Provide the (x, y) coordinate of the cell's center where the given text is located.  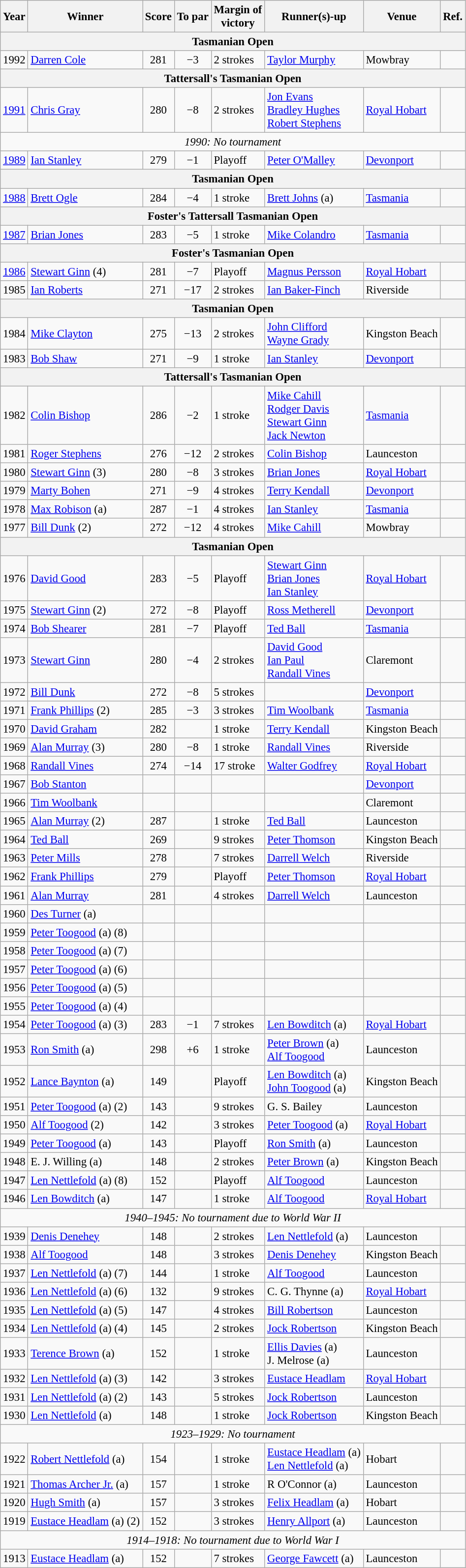
David Graham (86, 729)
Alan Murray (86, 895)
1914–1918: No tournament due to World War I (233, 1540)
1934 (14, 1329)
1930 (14, 1416)
Mike Clayton (86, 333)
1971 (14, 710)
Len Nettlefold (a) (7) (86, 1273)
Chris Gray (86, 110)
1981 (14, 454)
Terence Brown (a) (86, 1353)
1951 (14, 1107)
David Good (86, 578)
1960 (14, 914)
Venue (402, 17)
Stewart Ginn (86, 660)
Bill Robertson (314, 1310)
1982 (14, 416)
Hugh Smith (a) (86, 1503)
1948 (14, 1162)
1939 (14, 1236)
R O'Connor (a) (314, 1484)
−17 (193, 290)
Eustace Headlam (314, 1379)
1990: No tournament (233, 142)
1991 (14, 110)
Alan Murray (2) (86, 821)
John Clifford Wayne Grady (314, 333)
132 (158, 1292)
Stewart Ginn (2) (86, 610)
269 (158, 840)
Len Nettlefold (a) (5) (86, 1310)
Peter Toogood (a) (8) (86, 932)
Ross Metherell (314, 610)
282 (158, 729)
Bob Shearer (86, 628)
1992 (14, 60)
1932 (14, 1379)
1966 (14, 803)
1940–1945: No tournament due to World War II (233, 1217)
1985 (14, 290)
1923–1929: No tournament (233, 1434)
1980 (14, 473)
284 (158, 198)
1977 (14, 528)
1964 (14, 840)
Peter Toogood (a) (5) (86, 988)
Lance Baynton (a) (86, 1082)
1975 (14, 610)
Taylor Murphy (314, 60)
Stewart Ginn (4) (86, 271)
Year (14, 17)
Walter Godfrey (314, 766)
Ellis Davies (a) J. Melrose (a) (314, 1353)
286 (158, 416)
+6 (193, 1049)
E. J. Willing (a) (86, 1162)
Len Nettlefold (a) (8) (86, 1181)
G. S. Bailey (314, 1107)
1957 (14, 969)
George Fawcett (a) (314, 1558)
1967 (14, 784)
276 (158, 454)
1987 (14, 235)
Des Turner (a) (86, 914)
1949 (14, 1144)
−2 (193, 416)
298 (158, 1049)
1988 (14, 198)
1979 (14, 491)
Brett Ogle (86, 198)
275 (158, 333)
1921 (14, 1484)
1989 (14, 161)
1969 (14, 747)
1913 (14, 1558)
Margin ofvictory (238, 17)
Max Robison (a) (86, 509)
Peter Toogood (a) (4) (86, 1006)
Felix Headlam (a) (314, 1503)
Winner (86, 17)
Len Nettlefold (a) (2) (86, 1397)
Alan Murray (3) (86, 747)
1946 (14, 1199)
Brett Johns (a) (314, 198)
Peter Mills (86, 858)
Len Nettlefold (a) (4) (86, 1329)
1983 (14, 358)
−14 (193, 766)
1953 (14, 1049)
Frank Phillips (86, 877)
1973 (14, 660)
Bob Shaw (86, 358)
149 (158, 1082)
Thomas Archer Jr. (a) (86, 1484)
Eustace Headlam (a) Len Nettlefold (a) (314, 1459)
David Good Ian Paul Randall Vines (314, 660)
Peter Toogood (a) (2) (86, 1107)
1962 (14, 877)
1938 (14, 1254)
278 (158, 858)
1947 (14, 1181)
145 (158, 1329)
1937 (14, 1273)
1976 (14, 578)
Darren Cole (86, 60)
Len Nettlefold (a) (6) (86, 1292)
1986 (14, 271)
Len Bowditch (a) John Toogood (a) (314, 1082)
Eustace Headlam (a) (86, 1558)
Peter Toogood (a) (3) (86, 1025)
Score (158, 17)
1933 (14, 1353)
144 (158, 1273)
Bill Dunk (2) (86, 528)
Peter Brown (a) (314, 1162)
17 stroke (238, 766)
Peter O'Malley (314, 161)
Jon Evans Bradley Hughes Robert Stephens (314, 110)
Peter Toogood (a) (6) (86, 969)
Foster's Tasmanian Open (233, 253)
Alf Toogood (2) (86, 1125)
1935 (14, 1310)
Bob Stanton (86, 784)
Peter Toogood (a) (7) (86, 950)
Ian Baker-Finch (314, 290)
1963 (14, 858)
Ian Roberts (86, 290)
154 (158, 1459)
−13 (193, 333)
Mike Cahill (314, 528)
Len Nettlefold (a) (3) (86, 1379)
Stewart Ginn Brian Jones Ian Stanley (314, 578)
1954 (14, 1025)
1920 (14, 1503)
Foster's Tattersall Tasmanian Open (233, 216)
1931 (14, 1397)
Peter Brown (a) Alf Toogood (314, 1049)
1950 (14, 1125)
1958 (14, 950)
1961 (14, 895)
To par (193, 17)
1952 (14, 1082)
274 (158, 766)
1956 (14, 988)
1968 (14, 766)
Henry Allport (a) (314, 1521)
1965 (14, 821)
Stewart Ginn (3) (86, 473)
Ref. (453, 17)
1919 (14, 1521)
1972 (14, 692)
1955 (14, 1006)
285 (158, 710)
Marty Bohen (86, 491)
Mike Cahill Rodger Davis Stewart Ginn Jack Newton (314, 416)
Frank Phillips (2) (86, 710)
C. G. Thynne (a) (314, 1292)
1959 (14, 932)
Roger Stephens (86, 454)
1984 (14, 333)
Magnus Persson (314, 271)
1974 (14, 628)
Mike Colandro (314, 235)
Eustace Headlam (a) (2) (86, 1521)
Runner(s)-up (314, 17)
Robert Nettlefold (a) (86, 1459)
1978 (14, 509)
1936 (14, 1292)
1970 (14, 729)
1922 (14, 1459)
Bill Dunk (86, 692)
